Detect which cell encompasses the target text, then output its [X, Y] center coordinate. 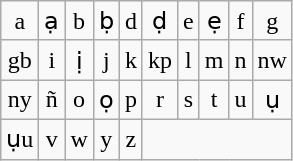
t [214, 100]
k [130, 60]
ị [79, 60]
i [52, 60]
l [188, 60]
d [130, 21]
g [272, 21]
ụu [20, 139]
kp [160, 60]
e [188, 21]
ḍ [160, 21]
j [106, 60]
nw [272, 60]
ẹ [214, 21]
ụ [272, 100]
ḅ [106, 21]
a [20, 21]
b [79, 21]
o [79, 100]
n [240, 60]
v [52, 139]
ny [20, 100]
f [240, 21]
p [130, 100]
z [130, 139]
s [188, 100]
gb [20, 60]
r [160, 100]
ọ [106, 100]
w [79, 139]
ñ [52, 100]
ạ [52, 21]
m [214, 60]
y [106, 139]
u [240, 100]
